Output the (X, Y) coordinate of the center of the cell containing the given text.  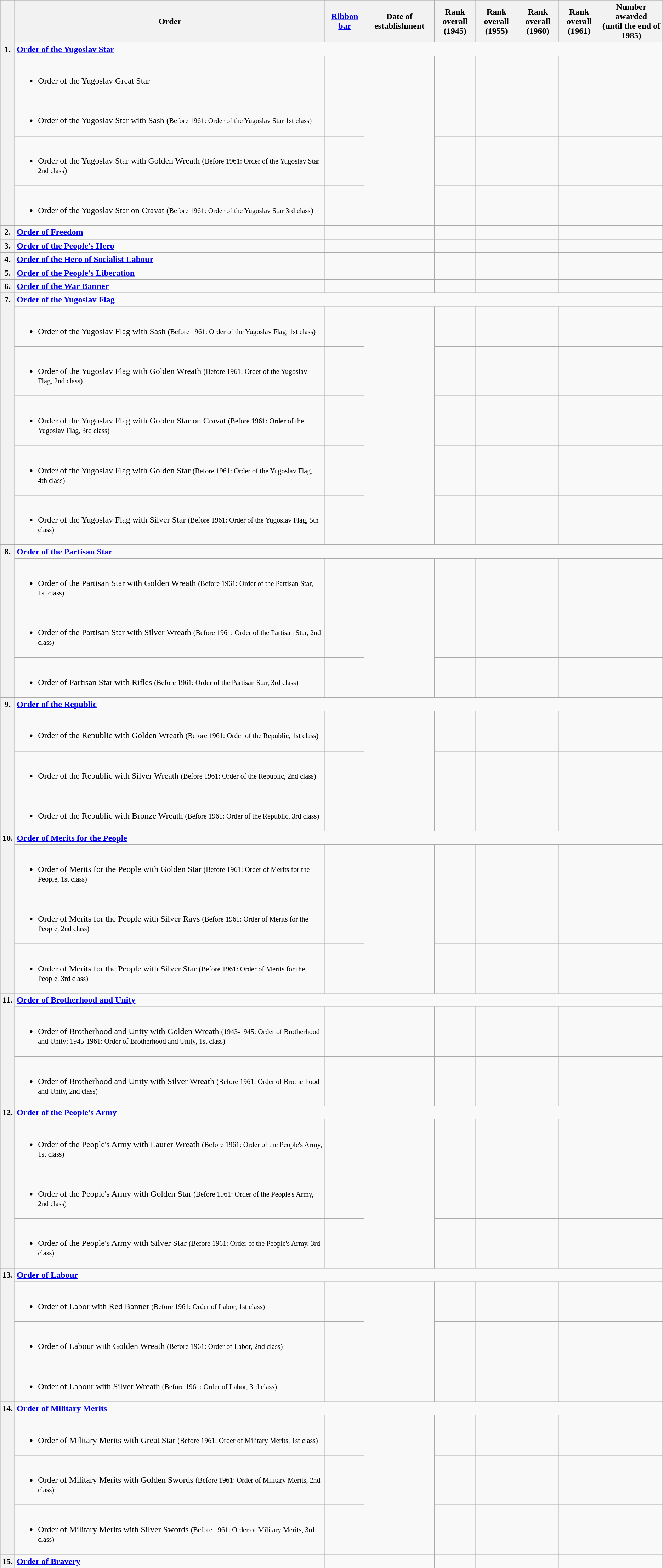
14. (8, 1478)
Order of the Partisan Star with Silver Wreath (Before 1961: Order of the Partisan Star, 2nd class) (170, 633)
Order of the Partisan Star with Golden Wreath (Before 1961: Order of the Partisan Star, 1st class) (170, 583)
Order of Brotherhood and Unity with Golden Wreath (1943-1945: Order of Brotherhood and Unity; 1945-1961: Order of Brotherhood and Unity, 1st class) (170, 1032)
Order of Merits for the People with Silver Rays (Before 1961: Order of Merits for the People, 2nd class) (170, 919)
Order of the People's Army with Golden Star (Before 1961: Order of the People's Army, 2nd class) (170, 1194)
Order of the Yugoslav Flag (307, 300)
5. (8, 273)
Order of the Yugoslav Star with Sash (Before 1961: Order of the Yugoslav Star 1st class) (170, 116)
Order of Military Merits with Golden Swords (Before 1961: Order of Military Merits, 2nd class) (170, 1480)
Order of the Yugoslav Flag with Golden Star on Cravat (Before 1961: Order of the Yugoslav Flag, 3rd class) (170, 421)
Order of the Yugoslav Great Star (170, 76)
Order of the War Banner (170, 286)
Order of the Hero of Socialist Labour (170, 259)
Order of Military Merits with Great Star (Before 1961: Order of Military Merits, 1st class) (170, 1435)
Rank overall(1961) (579, 21)
Number awarded(until the end of 1985) (631, 21)
Order of the People's Liberation (170, 273)
Order of the Yugoslav Star with Golden Wreath (Before 1961: Order of the Yugoslav Star 2nd class) (170, 161)
Order of Freedom (170, 232)
11. (8, 1050)
Order of the Yugoslav Flag with Sash (Before 1961: Order of the Yugoslav Flag, 1st class) (170, 326)
Order of the Partisan Star (307, 552)
Order of the Yugoslav Star (339, 49)
Order of the People's Army with Silver Star (Before 1961: Order of the People's Army, 3rd class) (170, 1243)
Rank overall(1945) (455, 21)
Order of the Republic with Silver Wreath (Before 1961: Order of the Republic, 2nd class) (170, 771)
Order of the People's Hero (170, 246)
Order of Military Merits (307, 1408)
Date of establishment (399, 21)
8. (8, 621)
Order of the People's Army with Laurer Wreath (Before 1961: Order of the People's Army, 1st class) (170, 1144)
Order of the Yugoslav Star on Cravat (Before 1961: Order of the Yugoslav Star 3rd class) (170, 205)
3. (8, 246)
2. (8, 232)
12. (8, 1187)
4. (8, 259)
Rank overall(1960) (538, 21)
10. (8, 912)
Order of Brotherhood and Unity with Silver Wreath (Before 1961: Order of Brotherhood and Unity, 2nd class) (170, 1081)
Order of Labor with Red Banner (Before 1961: Order of Labor, 1st class) (170, 1301)
Order of Brotherhood and Unity (307, 1000)
15. (8, 1561)
Order of the People's Army (307, 1113)
1. (8, 134)
Order of Partisan Star with Rifles (Before 1961: Order of the Partisan Star, 3rd class) (170, 678)
Order of Labour (307, 1275)
Order of the Yugoslav Flag with Silver Star (Before 1961: Order of the Yugoslav Flag, 5th class) (170, 520)
Ribbon bar (345, 21)
Order of Military Merits with Silver Swords (Before 1961: Order of Military Merits, 3rd class) (170, 1529)
Order of Merits for the People with Silver Star (Before 1961: Order of Merits for the People, 3rd class) (170, 969)
Order of Merits for the People (307, 838)
6. (8, 286)
Order of Labour with Golden Wreath (Before 1961: Order of Labor, 2nd class) (170, 1342)
Order of the Yugoslav Flag with Golden Wreath (Before 1961: Order of the Yugoslav Flag, 2nd class) (170, 371)
Order of Labour with Silver Wreath (Before 1961: Order of Labor, 3rd class) (170, 1381)
7. (8, 418)
Order of Bravery (170, 1561)
Order of the Yugoslav Flag with Golden Star (Before 1961: Order of the Yugoslav Flag, 4th class) (170, 471)
Order (170, 21)
Order of the Republic with Bronze Wreath (Before 1961: Order of the Republic, 3rd class) (170, 811)
Rank overall(1955) (497, 21)
Order of the Republic (307, 704)
13. (8, 1335)
9. (8, 764)
Order of the Republic with Golden Wreath (Before 1961: Order of the Republic, 1st class) (170, 731)
Order of Merits for the People with Golden Star (Before 1961: Order of Merits for the People, 1st class) (170, 869)
